For the text-containing cell, return its midpoint in [X, Y] coordinate format. 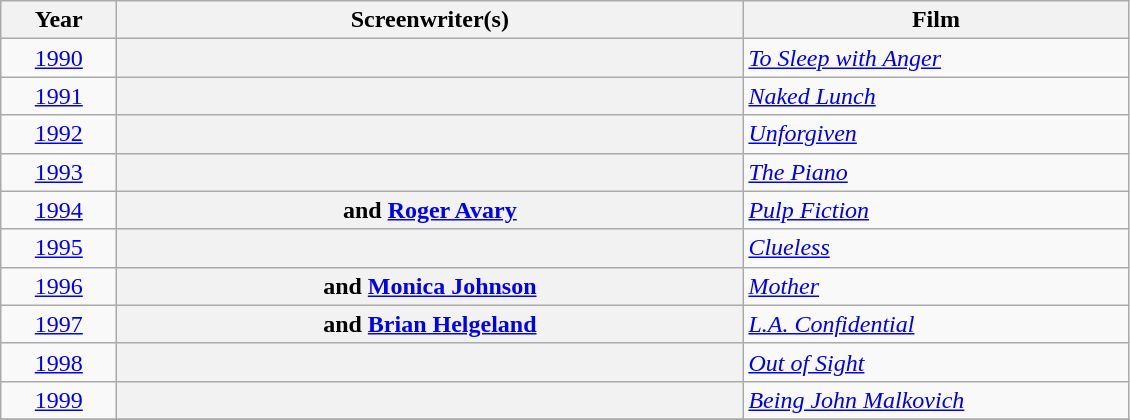
1995 [59, 248]
1999 [59, 400]
1991 [59, 96]
The Piano [936, 172]
1993 [59, 172]
Clueless [936, 248]
Out of Sight [936, 362]
and Monica Johnson [430, 286]
Being John Malkovich [936, 400]
Screenwriter(s) [430, 20]
and Brian Helgeland [430, 324]
Mother [936, 286]
1992 [59, 134]
and Roger Avary [430, 210]
Film [936, 20]
1996 [59, 286]
To Sleep with Anger [936, 58]
1990 [59, 58]
Year [59, 20]
1997 [59, 324]
1998 [59, 362]
Naked Lunch [936, 96]
1994 [59, 210]
Pulp Fiction [936, 210]
Unforgiven [936, 134]
L.A. Confidential [936, 324]
